Return (x, y) of the center of cell containing provided text 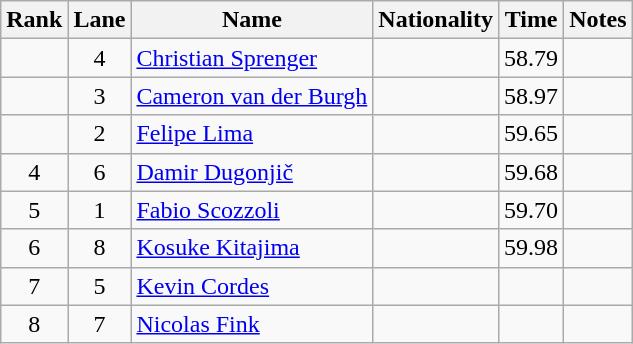
59.68 (532, 172)
2 (100, 134)
Cameron van der Burgh (252, 96)
Kosuke Kitajima (252, 248)
Lane (100, 20)
Fabio Scozzoli (252, 210)
Rank (34, 20)
58.79 (532, 58)
Nationality (436, 20)
59.98 (532, 248)
1 (100, 210)
Damir Dugonjič (252, 172)
59.65 (532, 134)
Christian Sprenger (252, 58)
3 (100, 96)
58.97 (532, 96)
Kevin Cordes (252, 286)
Time (532, 20)
Name (252, 20)
Felipe Lima (252, 134)
Notes (598, 20)
Nicolas Fink (252, 324)
59.70 (532, 210)
